Extract the [x, y] coordinate from the center of the cell holding the provided text.  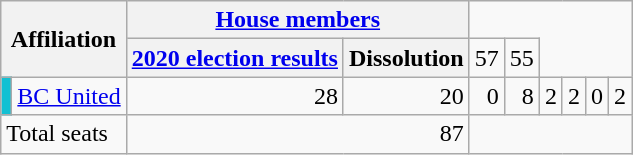
20 [406, 96]
Total seats [64, 134]
57 [486, 58]
BC United [69, 96]
87 [298, 134]
2020 election results [234, 58]
28 [234, 96]
House members [298, 20]
8 [522, 96]
55 [522, 58]
Affiliation [64, 39]
Dissolution [406, 58]
